Return [X, Y] of the center of cell containing provided text 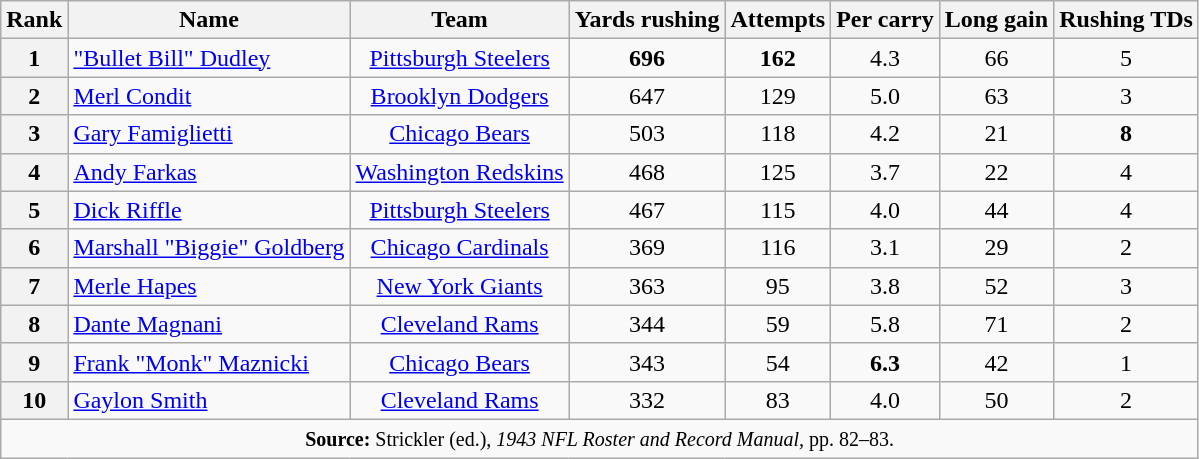
344 [647, 324]
647 [647, 96]
42 [996, 362]
Chicago Cardinals [460, 248]
5.0 [886, 96]
Marshall "Biggie" Goldberg [209, 248]
10 [34, 400]
696 [647, 58]
Dick Riffle [209, 210]
332 [647, 400]
66 [996, 58]
54 [778, 362]
Rank [34, 20]
Yards rushing [647, 20]
Per carry [886, 20]
22 [996, 172]
Team [460, 20]
Long gain [996, 20]
59 [778, 324]
5.8 [886, 324]
"Bullet Bill" Dudley [209, 58]
468 [647, 172]
Gaylon Smith [209, 400]
162 [778, 58]
71 [996, 324]
118 [778, 134]
Brooklyn Dodgers [460, 96]
Attempts [778, 20]
4.3 [886, 58]
3.1 [886, 248]
50 [996, 400]
116 [778, 248]
369 [647, 248]
503 [647, 134]
Name [209, 20]
6 [34, 248]
52 [996, 286]
7 [34, 286]
Washington Redskins [460, 172]
3.8 [886, 286]
125 [778, 172]
83 [778, 400]
Dante Magnani [209, 324]
Gary Famiglietti [209, 134]
Merle Hapes [209, 286]
6.3 [886, 362]
Source: Strickler (ed.), 1943 NFL Roster and Record Manual, pp. 82–83. [600, 438]
9 [34, 362]
4.2 [886, 134]
63 [996, 96]
Frank "Monk" Maznicki [209, 362]
Andy Farkas [209, 172]
3.7 [886, 172]
44 [996, 210]
Rushing TDs [1126, 20]
29 [996, 248]
363 [647, 286]
Merl Condit [209, 96]
343 [647, 362]
95 [778, 286]
129 [778, 96]
21 [996, 134]
New York Giants [460, 286]
467 [647, 210]
115 [778, 210]
